Find where the given text appears and provide that cell's center as [x, y] coordinate. 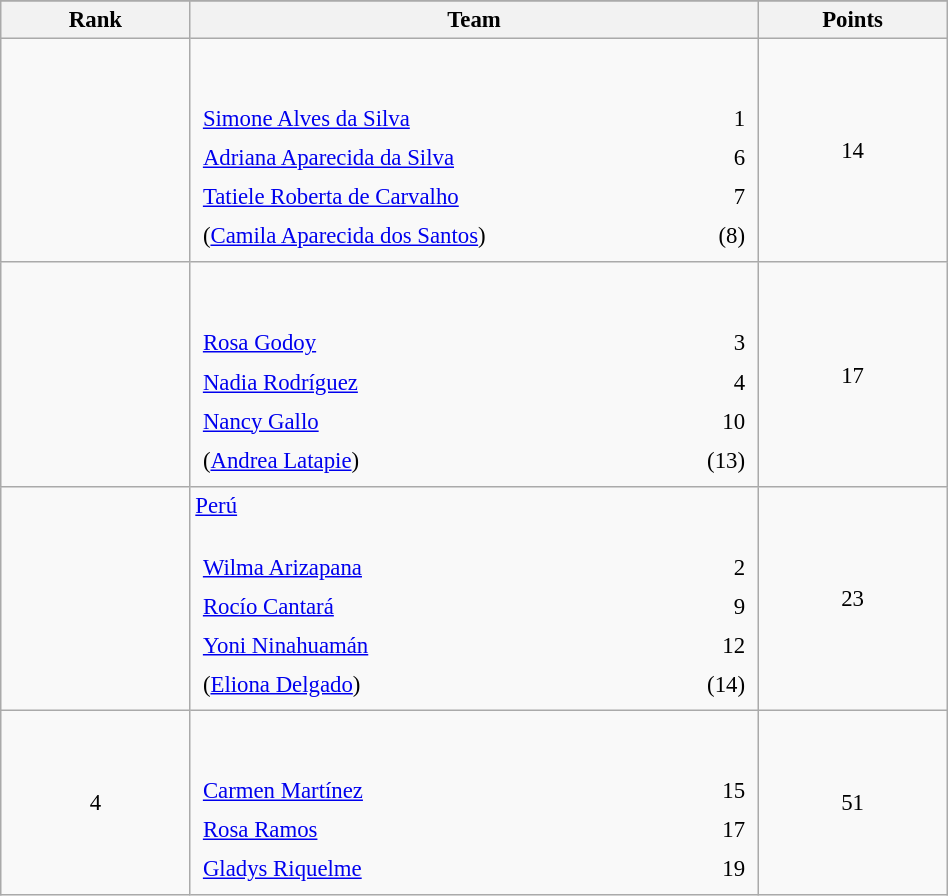
Rosa Godoy 3 Nadia Rodríguez 4 Nancy Gallo 10 (Andrea Latapie) (13) [474, 374]
3 [689, 343]
Carmen Martínez 15 Rosa Ramos 17 Gladys Riquelme 19 [474, 802]
Nancy Gallo [412, 421]
(Camila Aparecida dos Santos) [442, 236]
Perú Wilma Arizapana 2 Rocío Cantará 9 Yoni Ninahuamán 12 (Eliona Delgado) (14) [474, 598]
1 [720, 119]
Rosa Godoy [412, 343]
Carmen Martínez [428, 791]
Tatiele Roberta de Carvalho [442, 197]
23 [852, 598]
Simone Alves da Silva [442, 119]
10 [689, 421]
Points [852, 20]
7 [720, 197]
12 [691, 645]
(14) [691, 684]
9 [691, 606]
15 [706, 791]
Gladys Riquelme [428, 869]
2 [691, 567]
Team [474, 20]
(Andrea Latapie) [412, 460]
Rocío Cantará [414, 606]
(13) [689, 460]
Yoni Ninahuamán [414, 645]
Rank [96, 20]
Wilma Arizapana [414, 567]
6 [720, 158]
Nadia Rodríguez [412, 382]
(8) [720, 236]
19 [706, 869]
14 [852, 151]
Simone Alves da Silva 1 Adriana Aparecida da Silva 6 Tatiele Roberta de Carvalho 7 (Camila Aparecida dos Santos) (8) [474, 151]
Adriana Aparecida da Silva [442, 158]
51 [852, 802]
(Eliona Delgado) [414, 684]
Rosa Ramos [428, 830]
